From the cell containing the given text, extract its center point as [X, Y] coordinate. 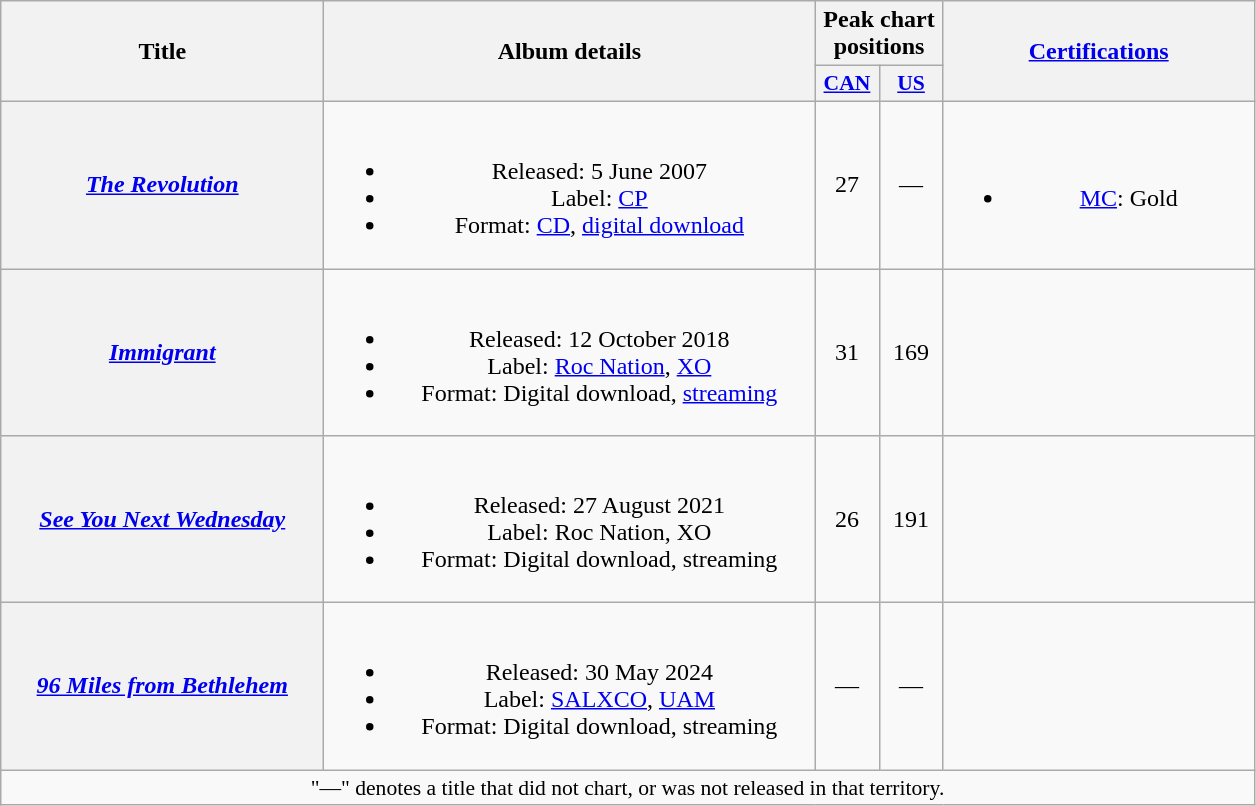
The Revolution [162, 184]
27 [847, 184]
Certifications [1098, 52]
Peak chart positions [879, 34]
Title [162, 52]
Released: 30 May 2024Label: SALXCO, UAMFormat: Digital download, streaming [570, 686]
See You Next Wednesday [162, 520]
Immigrant [162, 352]
Released: 27 August 2021Label: Roc Nation, XOFormat: Digital download, streaming [570, 520]
Released: 5 June 2007Label: CPFormat: CD, digital download [570, 184]
169 [911, 352]
31 [847, 352]
US [911, 84]
96 Miles from Bethlehem [162, 686]
"—" denotes a title that did not chart, or was not released in that territory. [628, 788]
26 [847, 520]
191 [911, 520]
Album details [570, 52]
CAN [847, 84]
Released: 12 October 2018Label: Roc Nation, XOFormat: Digital download, streaming [570, 352]
MC: Gold [1098, 184]
